Scan for the cell matching the given text and deliver its (x, y) coordinate at center. 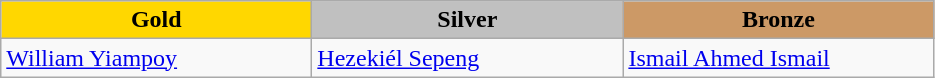
Hezekiél Sepeng (468, 58)
Ismail Ahmed Ismail (778, 58)
Bronze (778, 20)
Silver (468, 20)
William Yiampoy (156, 58)
Gold (156, 20)
